Determine the [x, y] coordinate at the center of the cell enclosing the given text.  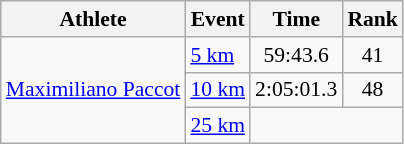
48 [372, 90]
5 km [218, 55]
Event [218, 19]
59:43.6 [296, 55]
41 [372, 55]
Athlete [94, 19]
Rank [372, 19]
Time [296, 19]
10 km [218, 90]
Maximiliano Paccot [94, 90]
2:05:01.3 [296, 90]
25 km [218, 126]
